From the cell containing the given text, extract its center point as (x, y) coordinate. 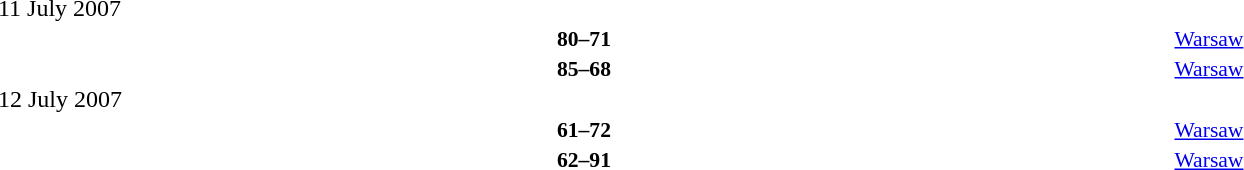
61–72 (584, 130)
80–71 (584, 38)
85–68 (584, 68)
